Capture the cell that displays the provided text and extract its (x, y) central coordinate. 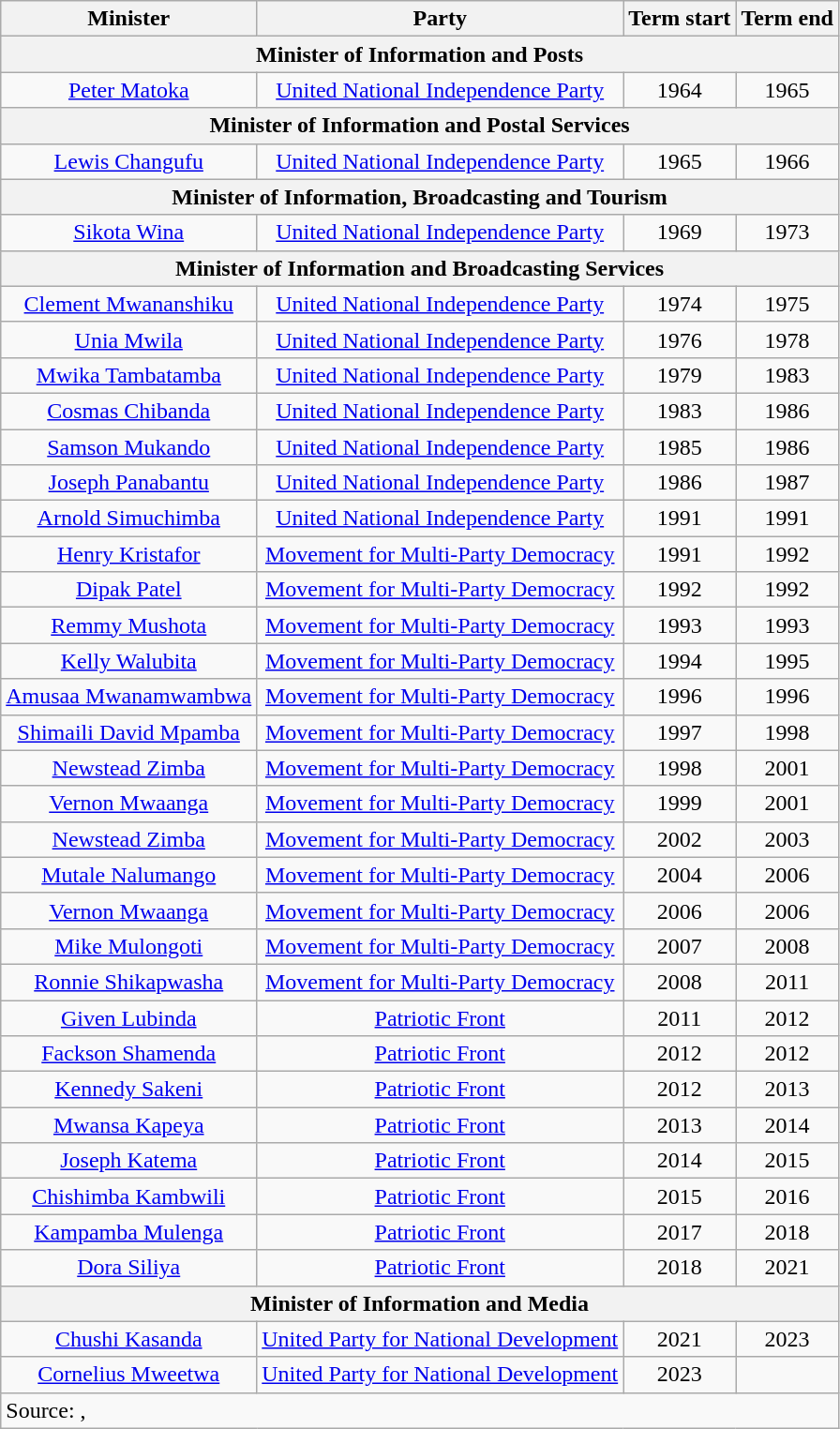
Minister of Information and Postal Services (420, 126)
1985 (680, 447)
2003 (787, 839)
1987 (787, 483)
Kampamba Mulenga (129, 1232)
Lewis Changufu (129, 161)
1969 (680, 233)
Shimaili David Mpamba (129, 732)
1964 (680, 90)
1979 (680, 375)
2016 (787, 1196)
Mwika Tambatamba (129, 375)
Minister of Information, Broadcasting and Tourism (420, 197)
Joseph Panabantu (129, 483)
1975 (787, 304)
1997 (680, 732)
Henry Kristafor (129, 554)
Chushi Kasanda (129, 1339)
Party (441, 19)
2002 (680, 839)
Minister of Information and Posts (420, 54)
Dora Siliya (129, 1268)
Fackson Shamenda (129, 1054)
Kennedy Sakeni (129, 1090)
Mike Mulongoti (129, 946)
Clement Mwananshiku (129, 304)
Unia Mwila (129, 339)
Samson Mukando (129, 447)
1994 (680, 661)
2004 (680, 875)
Term end (787, 19)
Sikota Wina (129, 233)
2007 (680, 946)
Term start (680, 19)
Source: , (420, 1410)
Dipak Patel (129, 590)
Kelly Walubita (129, 661)
Cornelius Mweetwa (129, 1375)
Arnold Simuchimba (129, 519)
Chishimba Kambwili (129, 1196)
1973 (787, 233)
Peter Matoka (129, 90)
Amusaa Mwanamwambwa (129, 697)
Given Lubinda (129, 1017)
Mwansa Kapeya (129, 1125)
Minister of Information and Broadcasting Services (420, 268)
Remmy Mushota (129, 625)
1966 (787, 161)
Ronnie Shikapwasha (129, 982)
Minister (129, 19)
1974 (680, 304)
Cosmas Chibanda (129, 411)
1999 (680, 804)
1976 (680, 339)
1995 (787, 661)
Minister of Information and Media (420, 1303)
2017 (680, 1232)
1978 (787, 339)
Mutale Nalumango (129, 875)
Joseph Katema (129, 1161)
